Search for the cell housing the specified text and yield its [x, y] center coordinate. 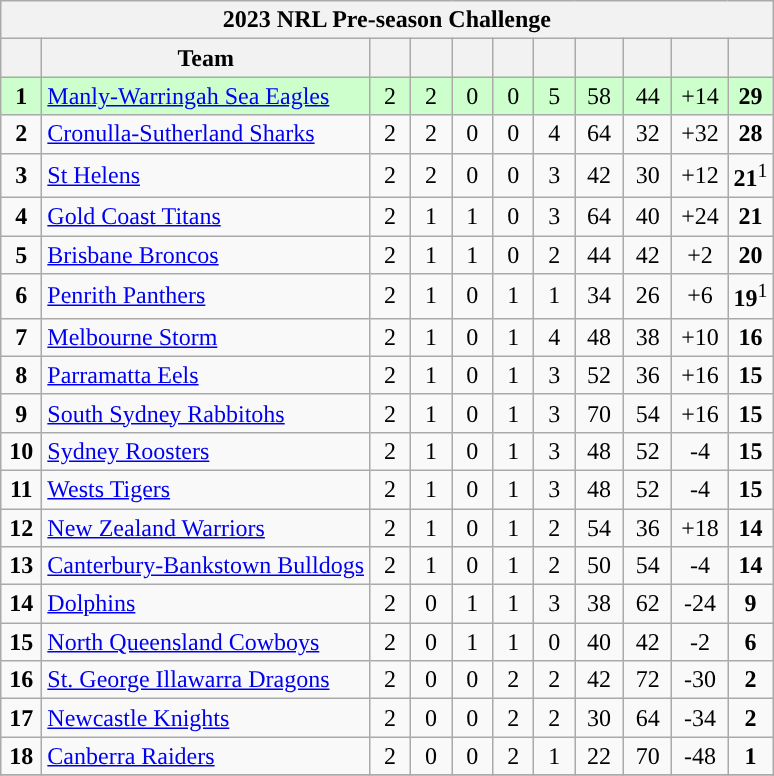
-30 [700, 680]
-48 [700, 756]
22 [600, 756]
-34 [700, 718]
+32 [700, 134]
26 [648, 296]
58 [600, 96]
South Sydney Rabbitohs [206, 413]
Wests Tigers [206, 489]
29 [750, 96]
Gold Coast Titans [206, 217]
10 [22, 451]
Cronulla-Sutherland Sharks [206, 134]
North Queensland Cowboys [206, 642]
Team [206, 58]
-2 [700, 642]
Melbourne Storm [206, 337]
62 [648, 604]
+24 [700, 217]
Canberra Raiders [206, 756]
New Zealand Warriors [206, 528]
11 [22, 489]
+2 [700, 255]
Newcastle Knights [206, 718]
34 [600, 296]
+12 [700, 176]
2023 NRL Pre-season Challenge [387, 20]
Canterbury-Bankstown Bulldogs [206, 566]
St Helens [206, 176]
Sydney Roosters [206, 451]
+18 [700, 528]
7 [22, 337]
50 [600, 566]
191 [750, 296]
+14 [700, 96]
17 [22, 718]
20 [750, 255]
72 [648, 680]
8 [22, 375]
+10 [700, 337]
18 [22, 756]
-24 [700, 604]
32 [648, 134]
Manly-Warringah Sea Eagles [206, 96]
Brisbane Broncos [206, 255]
28 [750, 134]
13 [22, 566]
21 [750, 217]
Parramatta Eels [206, 375]
12 [22, 528]
Penrith Panthers [206, 296]
211 [750, 176]
+6 [700, 296]
St. George Illawarra Dragons [206, 680]
Dolphins [206, 604]
